Capture the cell that displays the provided text and extract its [X, Y] central coordinate. 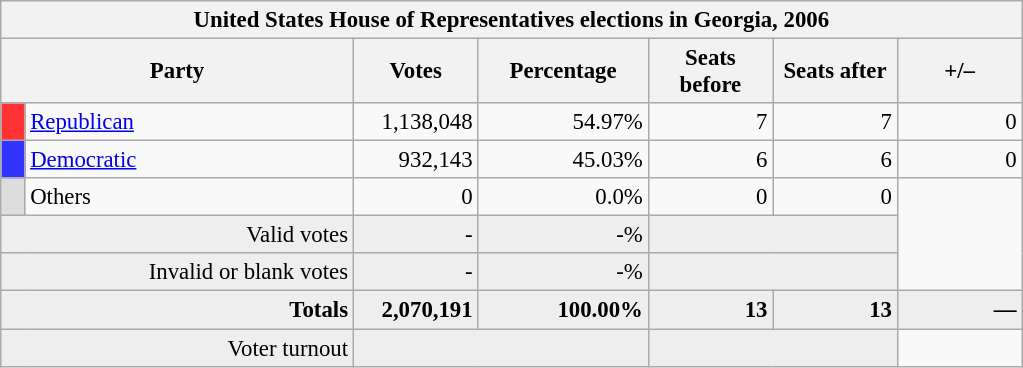
Seats after [836, 72]
Totals [178, 310]
932,143 [416, 160]
0.0% [563, 197]
Voter turnout [178, 348]
Republican [189, 122]
Valid votes [178, 235]
Invalid or blank votes [178, 273]
Party [178, 72]
45.03% [563, 160]
54.97% [563, 122]
— [960, 310]
2,070,191 [416, 310]
Others [189, 197]
+/– [960, 72]
1,138,048 [416, 122]
United States House of Representatives elections in Georgia, 2006 [512, 20]
Democratic [189, 160]
100.00% [563, 310]
Votes [416, 72]
Percentage [563, 72]
Seats before [710, 72]
